Return (x, y) of the center of cell containing provided text 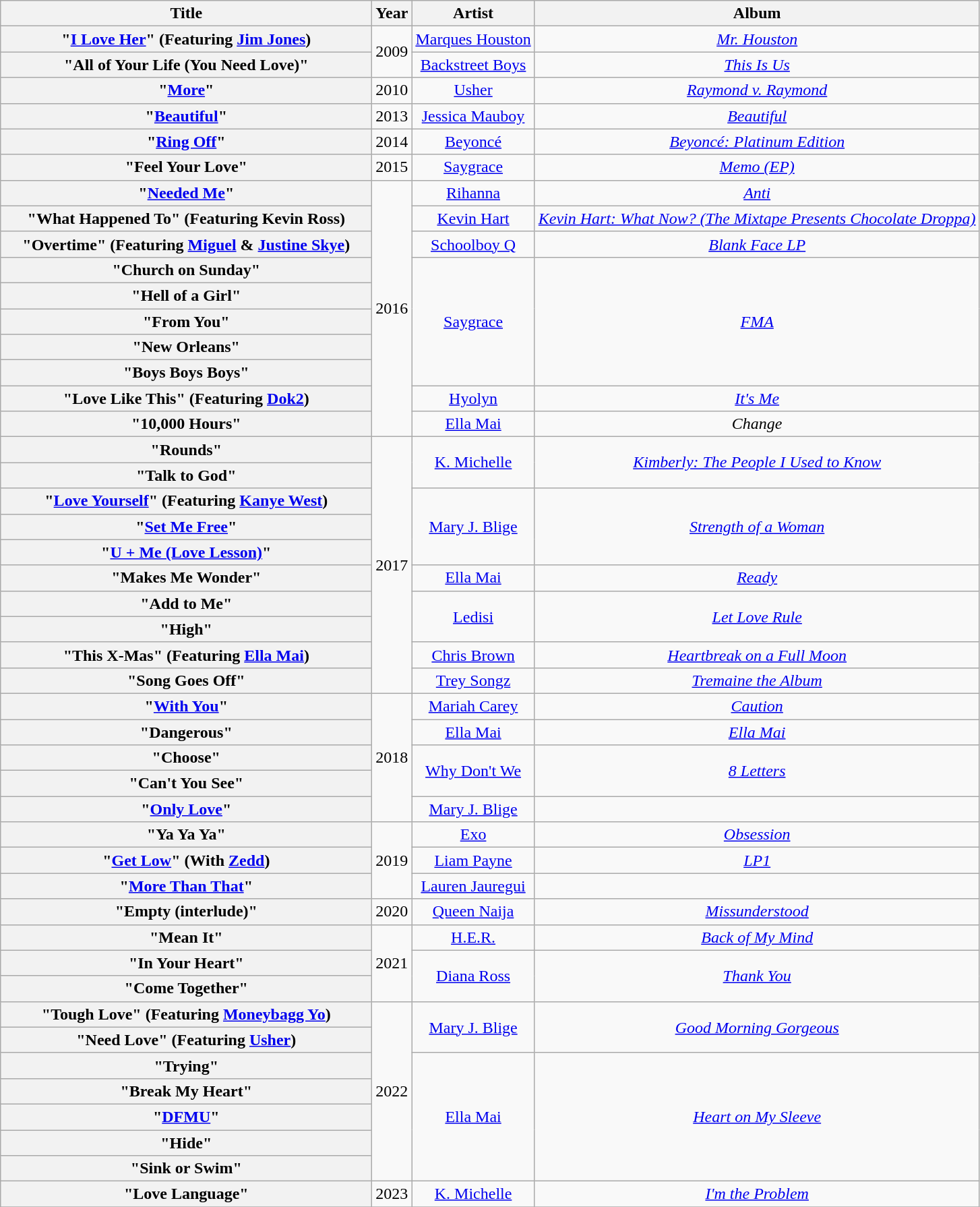
2017 (392, 565)
"Rounds" (186, 450)
"Sink or Swim" (186, 1169)
2019 (392, 860)
2010 (392, 90)
Tremaine the Album (757, 680)
FMA (757, 321)
"Overtime" (Featuring Miguel & Justine Skye) (186, 244)
"Come Together" (186, 989)
This Is Us (757, 65)
"What Happened To" (Featuring Kevin Ross) (186, 218)
"Tough Love" (Featuring Moneybagg Yo) (186, 1014)
2013 (392, 116)
Memo (EP) (757, 167)
Rihanna (473, 193)
"I Love Her" (Featuring Jim Jones) (186, 39)
Ledisi (473, 616)
Title (186, 13)
2014 (392, 142)
Obsession (757, 835)
"In Your Heart" (186, 963)
Missunderstood (757, 912)
"Ring Off" (186, 142)
"Makes Me Wonder" (186, 578)
"Church on Sunday" (186, 270)
Back of My Mind (757, 937)
Heart on My Sleeve (757, 1117)
Why Don't We (473, 771)
"High" (186, 629)
Ready (757, 578)
2022 (392, 1091)
Usher (473, 90)
Raymond v. Raymond (757, 90)
2016 (392, 309)
It's Me (757, 399)
2009 (392, 52)
"Only Love" (186, 809)
Blank Face LP (757, 244)
I'm the Problem (757, 1194)
"Hide" (186, 1143)
"DFMU" (186, 1117)
"All of Your Life (You Need Love)" (186, 65)
"This X-Mas" (Featuring Ella Mai) (186, 655)
8 Letters (757, 771)
Thank You (757, 976)
Exo (473, 835)
"Song Goes Off" (186, 680)
Let Love Rule (757, 616)
"Talk to God" (186, 475)
Beyoncé (473, 142)
Schoolboy Q (473, 244)
"Feel Your Love" (186, 167)
"Needed Me" (186, 193)
Queen Naija (473, 912)
"Love Like This" (Featuring Dok2) (186, 399)
Liam Payne (473, 860)
"Love Yourself" (Featuring Kanye West) (186, 501)
Marques Houston (473, 39)
Hyolyn (473, 399)
Anti (757, 193)
"New Orleans" (186, 347)
Kevin Hart: What Now? (The Mixtape Presents Chocolate Droppa) (757, 218)
"Empty (interlude)" (186, 912)
Kimberly: The People I Used to Know (757, 463)
Strength of a Woman (757, 527)
"U + Me (Love Lesson)" (186, 552)
"Ya Ya Ya" (186, 835)
"Choose" (186, 758)
2020 (392, 912)
Artist (473, 13)
"Boys Boys Boys" (186, 373)
Diana Ross (473, 976)
Beautiful (757, 116)
"With You" (186, 706)
Change (757, 424)
Heartbreak on a Full Moon (757, 655)
2023 (392, 1194)
"From You" (186, 322)
Beyoncé: Platinum Edition (757, 142)
"10,000 Hours" (186, 424)
Trey Songz (473, 680)
2015 (392, 167)
Chris Brown (473, 655)
Caution (757, 706)
Mariah Carey (473, 706)
Lauren Jauregui (473, 886)
H.E.R. (473, 937)
LP1 (757, 860)
"Need Love" (Featuring Usher) (186, 1040)
"More Than That" (186, 886)
"Add to Me" (186, 603)
"Set Me Free" (186, 527)
"More" (186, 90)
"Love Language" (186, 1194)
Year (392, 13)
Jessica Mauboy (473, 116)
2021 (392, 963)
Mr. Houston (757, 39)
Backstreet Boys (473, 65)
Album (757, 13)
"Beautiful" (186, 116)
"Break My Heart" (186, 1091)
Kevin Hart (473, 218)
"Trying" (186, 1065)
Good Morning Gorgeous (757, 1027)
"Get Low" (With Zedd) (186, 860)
"Hell of a Girl" (186, 295)
"Can't You See" (186, 784)
"Dangerous" (186, 732)
2018 (392, 757)
"Mean It" (186, 937)
